Search for the cell housing the specified text and yield its (x, y) center coordinate. 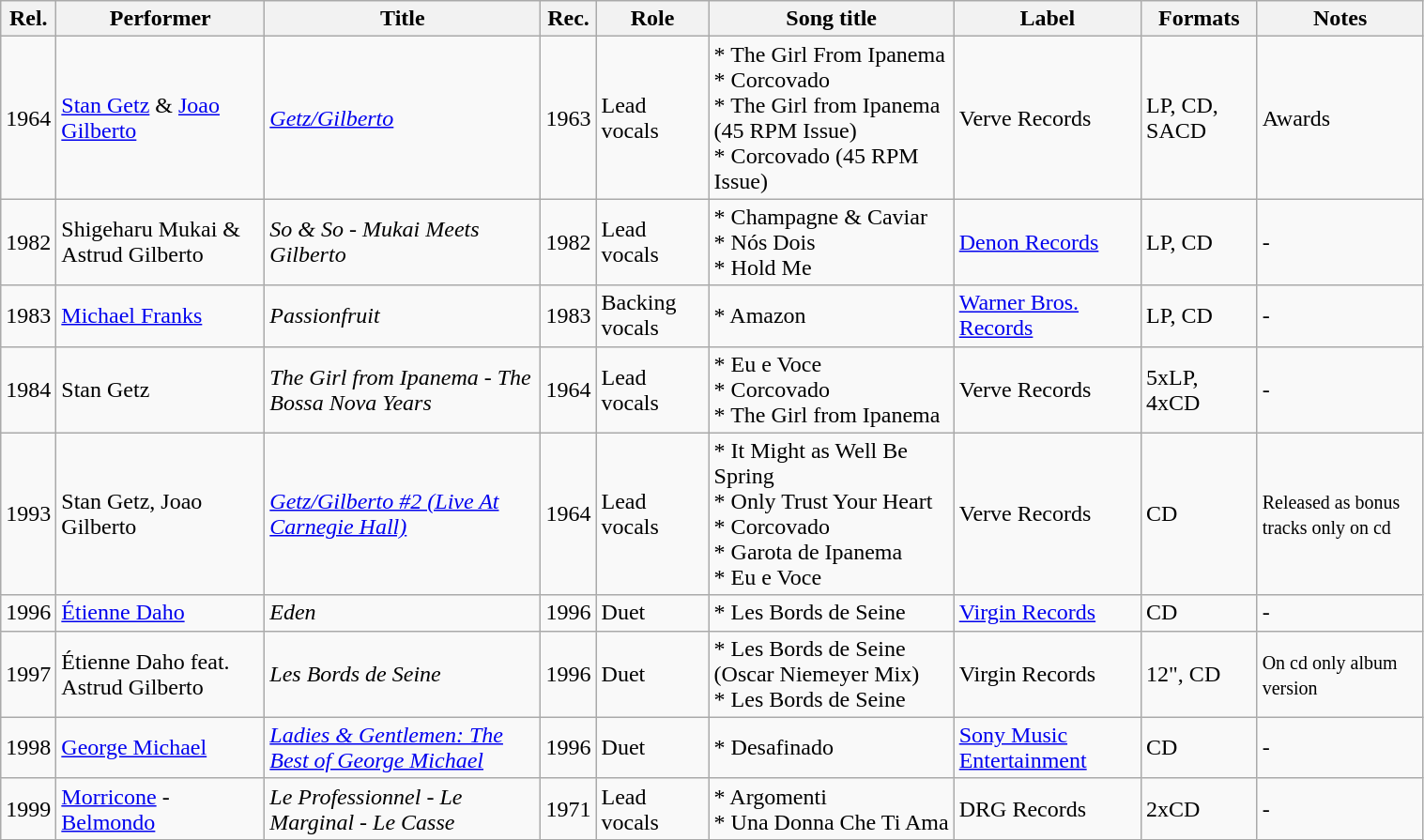
DRG Records (1048, 809)
* Argomenti* Una Donna Che Ti Ama (832, 809)
1971 (569, 809)
Les Bords de Seine (403, 674)
Michael Franks (161, 315)
Stan Getz (161, 389)
Awards (1340, 118)
Warner Bros. Records (1048, 315)
Label (1048, 19)
1963 (569, 118)
Getz/Gilberto (403, 118)
1997 (28, 674)
1998 (28, 747)
* Les Bords de Seine (Oscar Niemeyer Mix)* Les Bords de Seine (832, 674)
Title (403, 19)
Released as bonus tracks only on cd (1340, 514)
Rec. (569, 19)
Le Professionnel - Le Marginal - Le Casse (403, 809)
Role (652, 19)
1984 (28, 389)
On cd only album version (1340, 674)
Stan Getz & Joao Gilberto (161, 118)
* Champagne & Caviar* Nós Dois* Hold Me (832, 242)
* Eu e Voce* Corcovado* The Girl from Ipanema (832, 389)
2xCD (1200, 809)
* The Girl From Ipanema* Corcovado* The Girl from Ipanema (45 RPM Issue)* Corcovado (45 RPM Issue) (832, 118)
Sony Music Entertainment (1048, 747)
Étienne Daho feat. Astrud Gilberto (161, 674)
Stan Getz, Joao Gilberto (161, 514)
George Michael (161, 747)
Formats (1200, 19)
5xLP, 4xCD (1200, 389)
Ladies & Gentlemen: The Best of George Michael (403, 747)
Passionfruit (403, 315)
Denon Records (1048, 242)
Performer (161, 19)
* It Might as Well Be Spring* Only Trust Your Heart* Corcovado* Garota de Ipanema* Eu e Voce (832, 514)
* Desafinado (832, 747)
Rel. (28, 19)
* Les Bords de Seine (832, 613)
Notes (1340, 19)
So & So - Mukai Meets Gilberto (403, 242)
Morricone - Belmondo (161, 809)
Eden (403, 613)
Étienne Daho (161, 613)
12", CD (1200, 674)
Getz/Gilberto #2 (Live At Carnegie Hall) (403, 514)
* Amazon (832, 315)
Song title (832, 19)
1993 (28, 514)
Backing vocals (652, 315)
1999 (28, 809)
LP, CD, SACD (1200, 118)
The Girl from Ipanema - The Bossa Nova Years (403, 389)
Shigeharu Mukai & Astrud Gilberto (161, 242)
